Locate the cell with the specified text and output its [x, y] center coordinate. 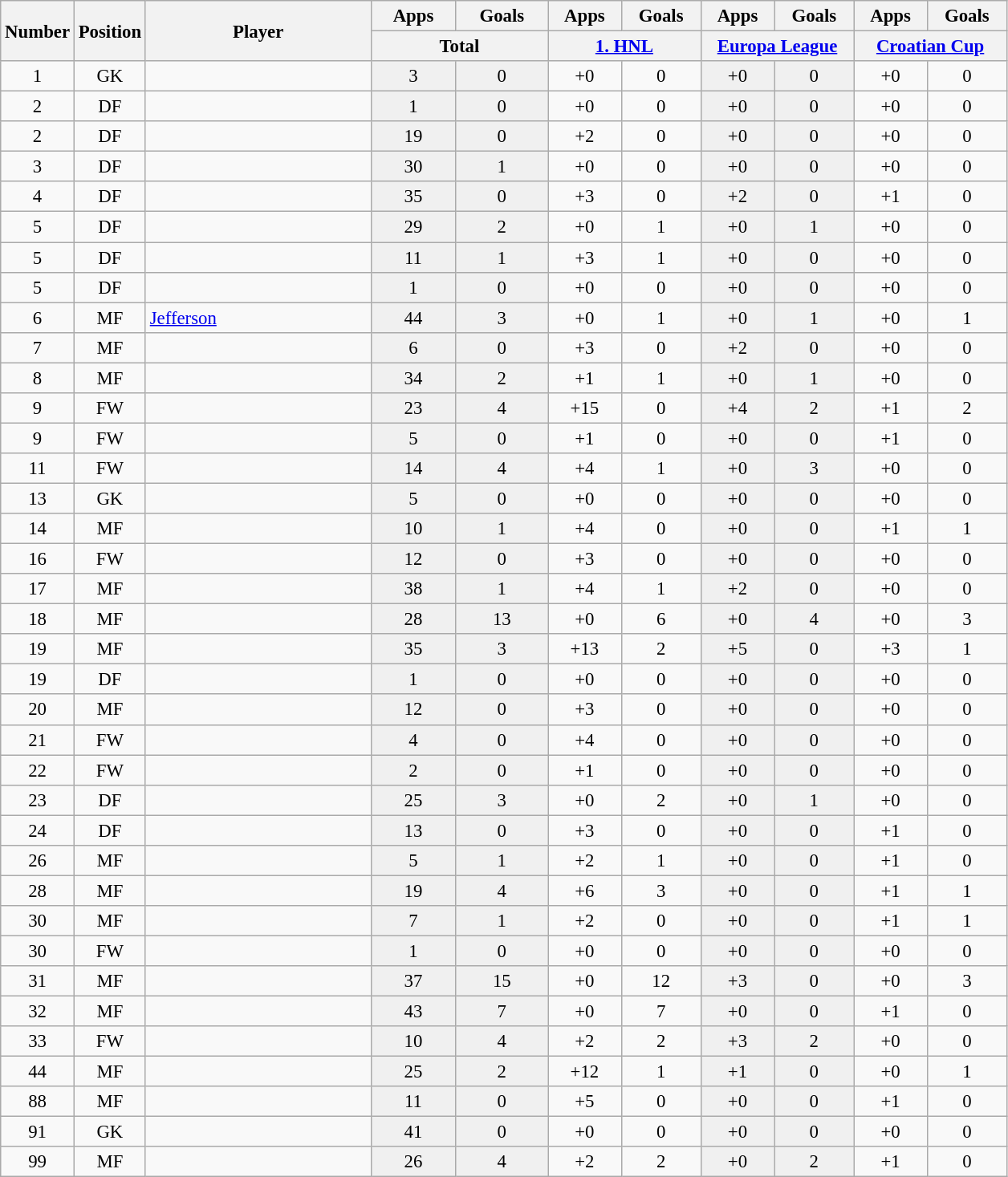
Number [38, 30]
17 [38, 589]
15 [502, 981]
Position [109, 30]
Player [258, 30]
33 [38, 1041]
Europa League [777, 47]
34 [413, 378]
+6 [585, 891]
18 [38, 619]
31 [38, 981]
16 [38, 559]
+13 [585, 649]
1. HNL [624, 47]
8 [38, 378]
43 [413, 1012]
Jefferson [258, 318]
Total [459, 47]
41 [413, 1132]
38 [413, 589]
+15 [585, 408]
29 [413, 227]
22 [38, 770]
88 [38, 1102]
Croatian Cup [931, 47]
24 [38, 830]
91 [38, 1132]
+12 [585, 1072]
20 [38, 710]
21 [38, 740]
32 [38, 1012]
26 [38, 861]
37 [413, 981]
